Determine the [X, Y] coordinate at the center of the cell enclosing the given text.  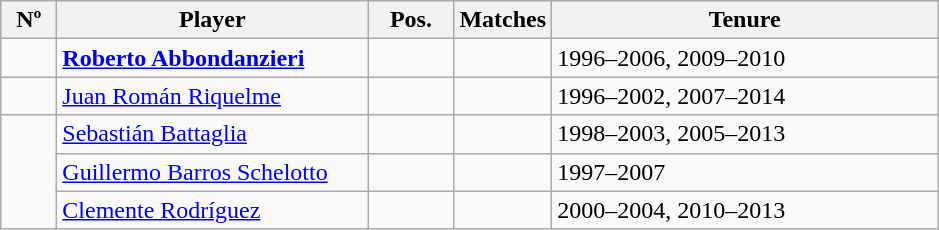
Guillermo Barros Schelotto [212, 172]
Pos. [411, 20]
Tenure [745, 20]
Sebastián Battaglia [212, 134]
Player [212, 20]
Juan Román Riquelme [212, 96]
Clemente Rodríguez [212, 210]
Nº [29, 20]
1997–2007 [745, 172]
Roberto Abbondanzieri [212, 58]
1996–2006, 2009–2010 [745, 58]
2000–2004, 2010–2013 [745, 210]
1996–2002, 2007–2014 [745, 96]
1998–2003, 2005–2013 [745, 134]
Matches [503, 20]
